Capture the cell that displays the provided text and extract its (X, Y) central coordinate. 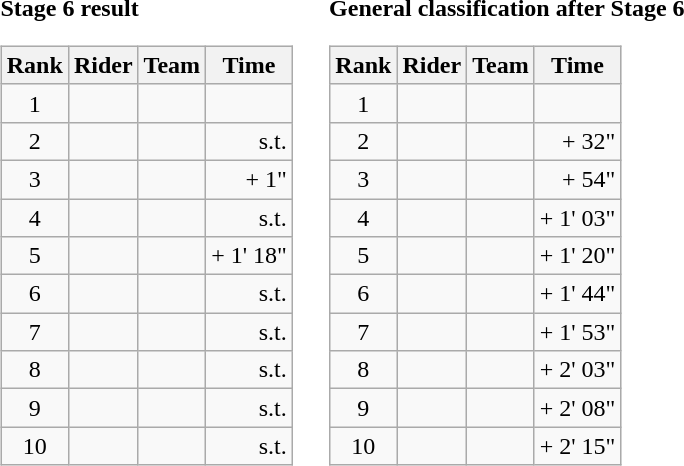
+ 1' 53" (578, 332)
+ 1' 20" (578, 256)
+ 54" (578, 179)
+ 1' 44" (578, 294)
+ 2' 08" (578, 408)
+ 1' 03" (578, 217)
+ 1" (250, 179)
+ 2' 15" (578, 446)
+ 32" (578, 141)
+ 1' 18" (250, 256)
+ 2' 03" (578, 370)
